Capture the cell that displays the provided text and extract its (X, Y) central coordinate. 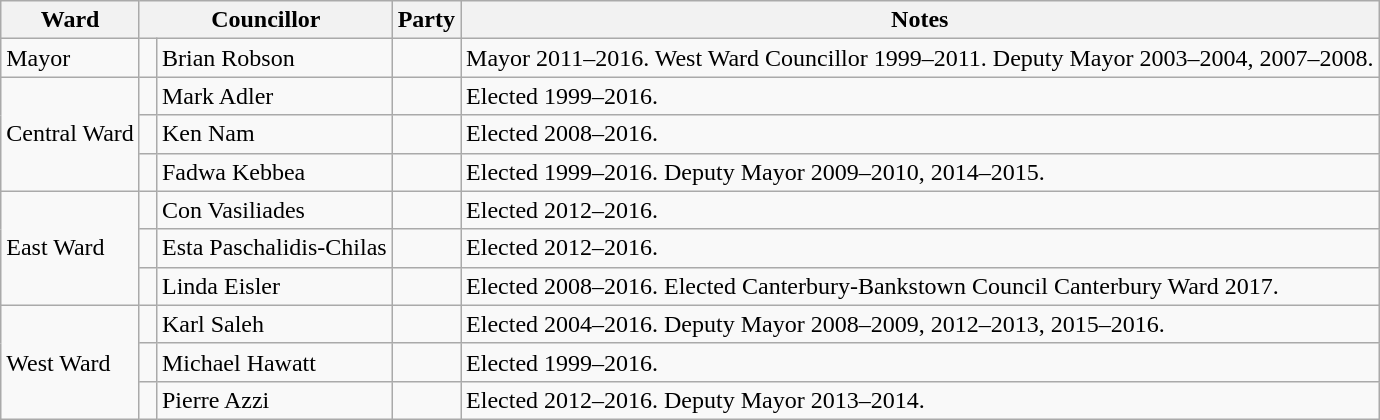
Elected 2004–2016. Deputy Mayor 2008–2009, 2012–2013, 2015–2016. (920, 324)
Mayor 2011–2016. West Ward Councillor 1999–2011. Deputy Mayor 2003–2004, 2007–2008. (920, 58)
Councillor (266, 20)
Linda Eisler (274, 286)
West Ward (70, 362)
Pierre Azzi (274, 400)
Michael Hawatt (274, 362)
Karl Saleh (274, 324)
Mayor (70, 58)
Ken Nam (274, 134)
Elected 2008–2016. Elected Canterbury-Bankstown Council Canterbury Ward 2017. (920, 286)
Fadwa Kebbea (274, 172)
Brian Robson (274, 58)
Notes (920, 20)
Ward (70, 20)
Esta Paschalidis-Chilas (274, 248)
Elected 2012–2016. Deputy Mayor 2013–2014. (920, 400)
Party (426, 20)
East Ward (70, 248)
Mark Adler (274, 96)
Con Vasiliades (274, 210)
Central Ward (70, 134)
Elected 2008–2016. (920, 134)
Elected 1999–2016. Deputy Mayor 2009–2010, 2014–2015. (920, 172)
